Provide the (x, y) coordinate of the cell's center where the given text is located.  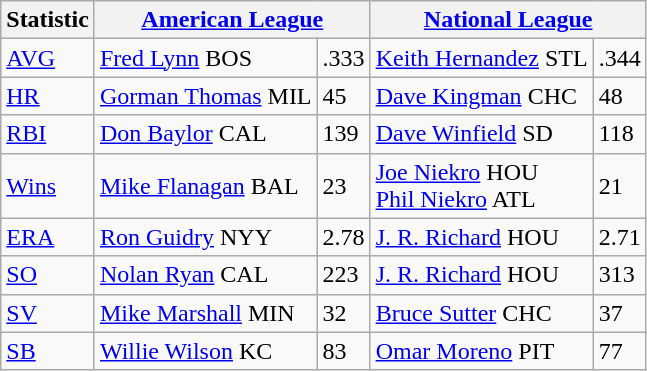
118 (620, 134)
HR (48, 96)
Ron Guidry NYY (206, 237)
SO (48, 275)
Don Baylor CAL (206, 134)
48 (620, 96)
Keith Hernandez STL (482, 58)
.333 (344, 58)
National League (508, 20)
Joe Niekro HOUPhil Niekro ATL (482, 186)
23 (344, 186)
32 (344, 313)
Omar Moreno PIT (482, 351)
77 (620, 351)
Statistic (48, 20)
American League (232, 20)
Dave Winfield SD (482, 134)
223 (344, 275)
SV (48, 313)
37 (620, 313)
ERA (48, 237)
21 (620, 186)
313 (620, 275)
139 (344, 134)
2.71 (620, 237)
Mike Marshall MIN (206, 313)
Bruce Sutter CHC (482, 313)
.344 (620, 58)
2.78 (344, 237)
45 (344, 96)
Willie Wilson KC (206, 351)
Mike Flanagan BAL (206, 186)
Nolan Ryan CAL (206, 275)
Wins (48, 186)
Fred Lynn BOS (206, 58)
83 (344, 351)
Gorman Thomas MIL (206, 96)
Dave Kingman CHC (482, 96)
SB (48, 351)
AVG (48, 58)
RBI (48, 134)
